Return [X, Y] of the center of cell containing provided text 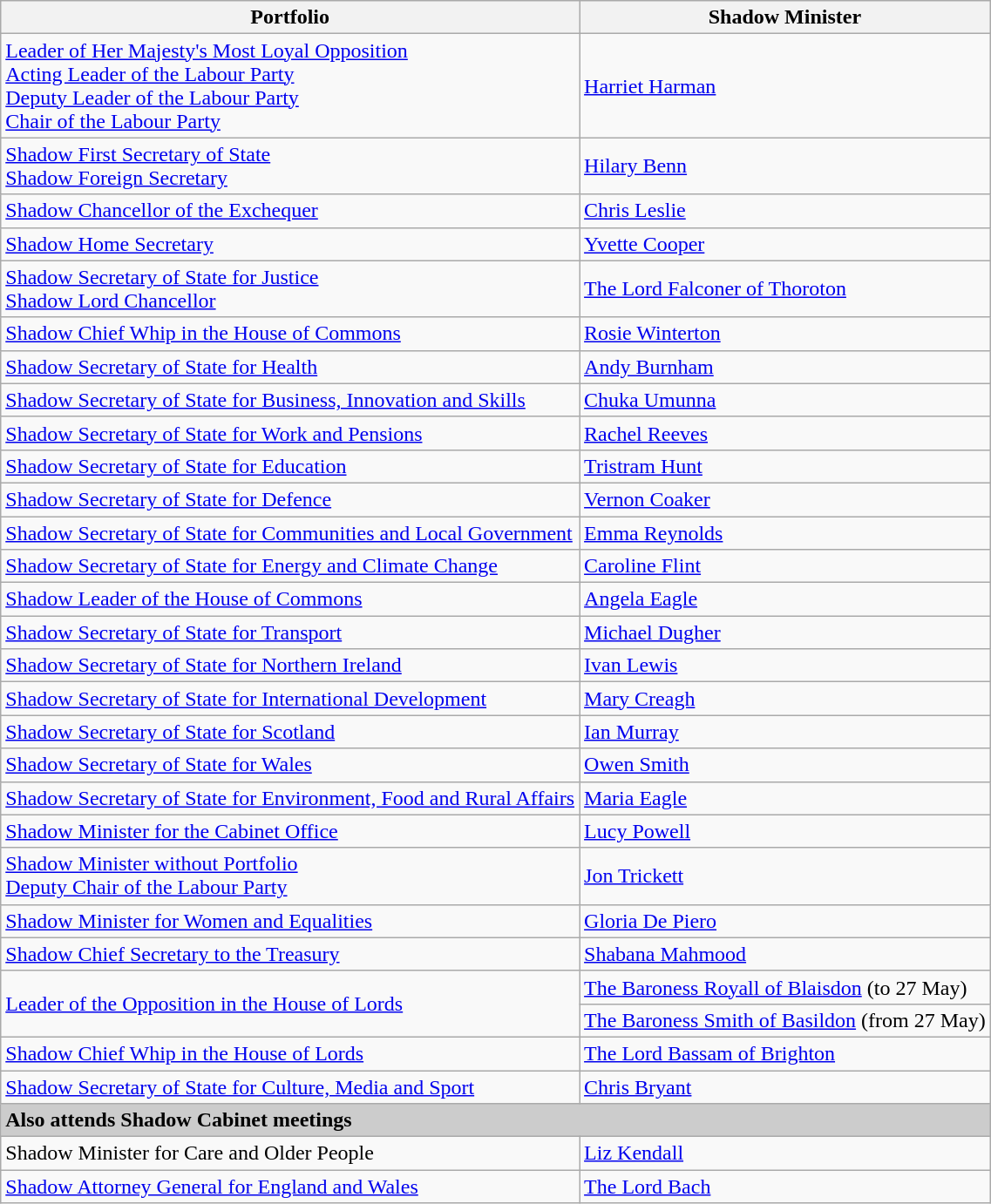
Angela Eagle [785, 599]
Chris Leslie [785, 211]
Rachel Reeves [785, 433]
Mary Creagh [785, 699]
Shadow Secretary of State for Work and Pensions [290, 433]
Rosie Winterton [785, 334]
Shadow Home Secretary [290, 244]
Shadow Secretary of State for Scotland [290, 732]
Harriet Harman [785, 85]
Maria Eagle [785, 798]
Shadow Minister for the Cabinet Office [290, 831]
Shadow Secretary of State for Health [290, 367]
Vernon Coaker [785, 499]
Emma Reynolds [785, 532]
Shadow Secretary of State for Transport [290, 632]
Shadow Secretary of State for Defence [290, 499]
Ivan Lewis [785, 666]
Andy Burnham [785, 367]
Shadow Secretary of State for Wales [290, 765]
Shadow Secretary of State for Education [290, 466]
Shadow Secretary of State for Energy and Climate Change [290, 566]
Shadow Secretary of State for JusticeShadow Lord Chancellor [290, 289]
Shadow Secretary of State for International Development [290, 699]
Leader of the Opposition in the House of Lords [290, 1004]
Shadow Leader of the House of Commons [290, 599]
Michael Dugher [785, 632]
Shadow Chief Whip in the House of Lords [290, 1053]
The Baroness Smith of Basildon (from 27 May) [785, 1020]
Shadow Chancellor of the Exchequer [290, 211]
Also attends Shadow Cabinet meetings [496, 1120]
Shadow First Secretary of StateShadow Foreign Secretary [290, 166]
Shabana Mahmood [785, 954]
Shadow Secretary of State for Northern Ireland [290, 666]
Shadow Chief Whip in the House of Commons [290, 334]
Ian Murray [785, 732]
Shadow Secretary of State for Culture, Media and Sport [290, 1086]
Gloria De Piero [785, 921]
Caroline Flint [785, 566]
The Lord Falconer of Thoroton [785, 289]
Shadow Minister [785, 17]
Tristram Hunt [785, 466]
Shadow Secretary of State for Environment, Food and Rural Affairs [290, 798]
Chris Bryant [785, 1086]
The Lord Bach [785, 1187]
Leader of Her Majesty's Most Loyal OppositionActing Leader of the Labour PartyDeputy Leader of the Labour PartyChair of the Labour Party [290, 85]
Shadow Minister without PortfolioDeputy Chair of the Labour Party [290, 876]
Shadow Attorney General for England and Wales [290, 1187]
Shadow Chief Secretary to the Treasury [290, 954]
Shadow Secretary of State for Business, Innovation and Skills [290, 400]
Lucy Powell [785, 831]
Jon Trickett [785, 876]
Portfolio [290, 17]
Yvette Cooper [785, 244]
Shadow Minister for Care and Older People [290, 1153]
The Lord Bassam of Brighton [785, 1053]
The Baroness Royall of Blaisdon (to 27 May) [785, 987]
Liz Kendall [785, 1153]
Shadow Secretary of State for Communities and Local Government [290, 532]
Owen Smith [785, 765]
Shadow Minister for Women and Equalities [290, 921]
Chuka Umunna [785, 400]
Hilary Benn [785, 166]
